Identify which cell holds the provided text, then report its [x, y] central coordinate. 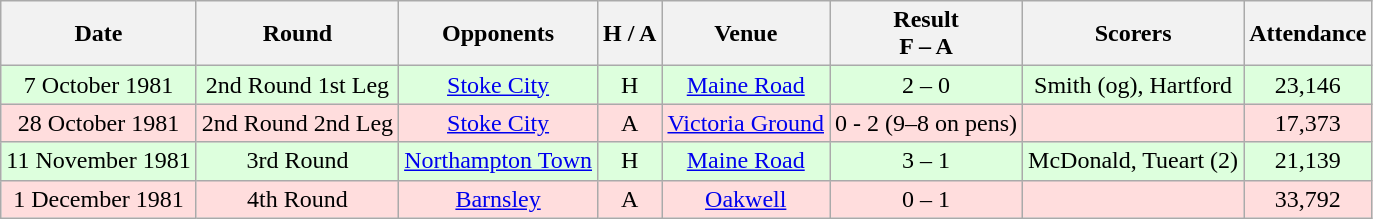
2nd Round 2nd Leg [297, 123]
Round [297, 34]
3 – 1 [926, 161]
4th Round [297, 199]
Attendance [1308, 34]
2 – 0 [926, 85]
Date [98, 34]
23,146 [1308, 85]
Victoria Ground [746, 123]
2nd Round 1st Leg [297, 85]
17,373 [1308, 123]
3rd Round [297, 161]
Smith (og), Hartford [1134, 85]
28 October 1981 [98, 123]
Northampton Town [498, 161]
Venue [746, 34]
Scorers [1134, 34]
11 November 1981 [98, 161]
Barnsley [498, 199]
McDonald, Tueart (2) [1134, 161]
33,792 [1308, 199]
ResultF – A [926, 34]
0 – 1 [926, 199]
Opponents [498, 34]
7 October 1981 [98, 85]
H / A [630, 34]
Oakwell [746, 199]
21,139 [1308, 161]
0 - 2 (9–8 on pens) [926, 123]
1 December 1981 [98, 199]
